Extract the (x, y) coordinate from the center of the cell holding the provided text.  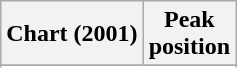
Peakposition (189, 34)
Chart (2001) (72, 34)
